Extract the [X, Y] coordinate from the center of the cell holding the provided text.  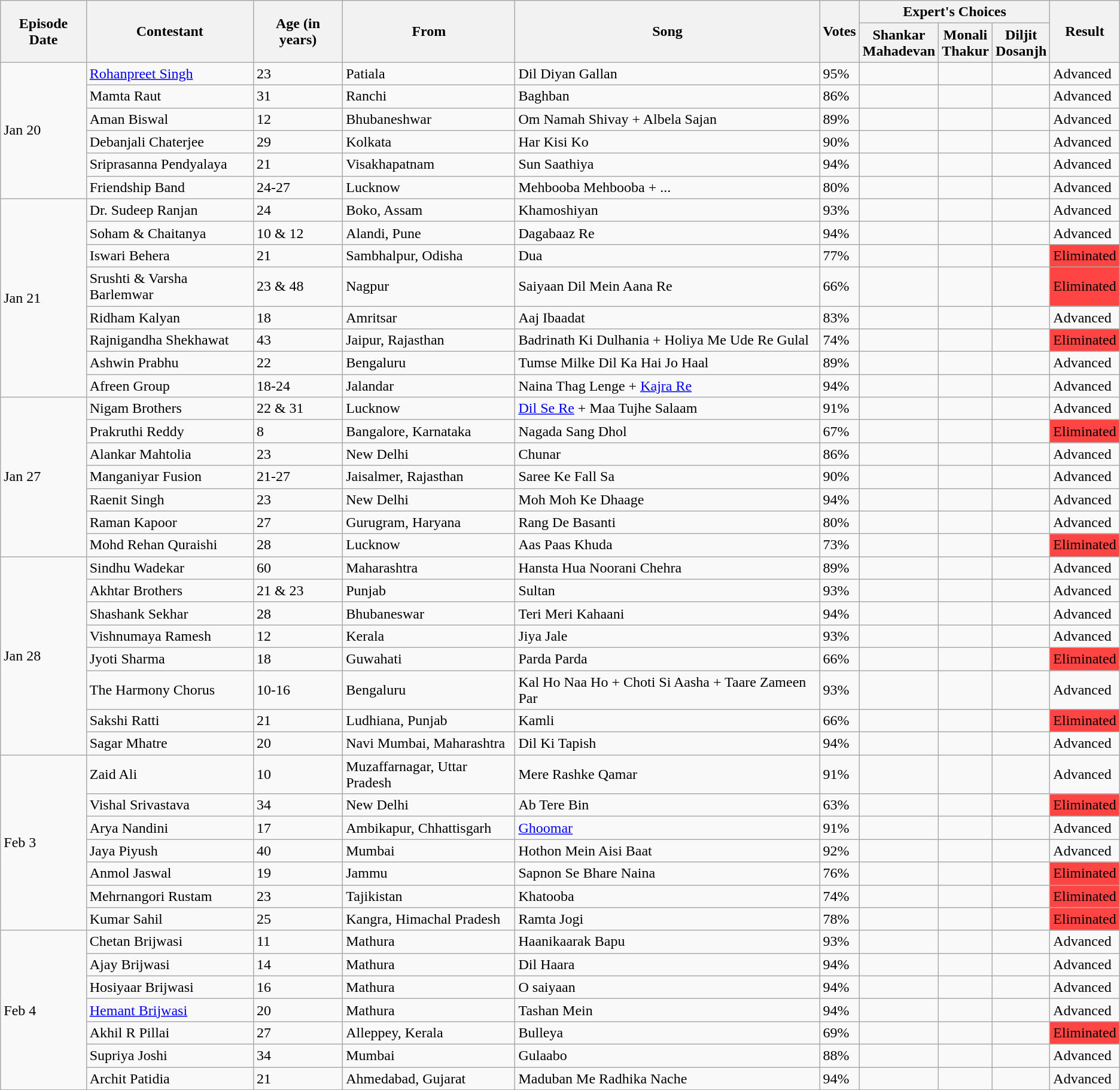
Jaipur, Rajasthan [429, 340]
Soham & Chaitanya [170, 233]
Om Namah Shivay + Albela Sajan [668, 119]
Iswari Behera [170, 255]
Anmol Jaswal [170, 873]
Nagada Sang Dhol [668, 431]
Hothon Mein Aisi Baat [668, 851]
Feb 3 [43, 842]
Dil Diyan Gallan [668, 74]
Muzaffarnagar, Uttar Pradesh [429, 774]
Supriya Joshi [170, 1055]
Srushti & Varsha Barlemwar [170, 286]
Punjab [429, 590]
Dr. Sudeep Ranjan [170, 210]
Vishnumaya Ramesh [170, 636]
Jiya Jale [668, 636]
Archit Patidia [170, 1079]
Debanjali Chaterjee [170, 142]
Bhubaneswar [429, 613]
Rang De Basanti [668, 522]
Sriprasanna Pendyalaya [170, 165]
Haanikaarak Bapu [668, 942]
Jaisalmer, Rajasthan [429, 477]
11 [298, 942]
Dil Haara [668, 964]
Jammu [429, 873]
Gurugram, Haryana [429, 522]
Nagpur [429, 286]
22 [298, 363]
78% [839, 919]
Votes [839, 31]
Sultan [668, 590]
24 [298, 210]
Kal Ho Naa Ho + Choti Si Aasha + Taare Zameen Par [668, 689]
Nigam Brothers [170, 409]
Guwahati [429, 659]
63% [839, 805]
Chunar [668, 454]
Mehrnangori Rustam [170, 896]
25 [298, 919]
Friendship Band [170, 187]
Teri Meri Kahaani [668, 613]
Har Kisi Ko [668, 142]
Mehbooba Mehbooba + ... [668, 187]
17 [298, 828]
Rajnigandha Shekhawat [170, 340]
Parda Parda [668, 659]
Sambhalpur, Odisha [429, 255]
Episode Date [43, 31]
MonaliThakur [966, 43]
Kerala [429, 636]
22 & 31 [298, 409]
Sun Saathiya [668, 165]
Kangra, Himachal Pradesh [429, 919]
43 [298, 340]
Dil Se Re + Maa Tujhe Salaam [668, 409]
67% [839, 431]
Mamta Raut [170, 96]
40 [298, 851]
Zaid Ali [170, 774]
Dua [668, 255]
77% [839, 255]
Tumse Milke Dil Ka Hai Jo Haal [668, 363]
Ahmedabad, Gujarat [429, 1079]
Patiala [429, 74]
Hansta Hua Noorani Chehra [668, 568]
Tajikistan [429, 896]
Hemant Brijwasi [170, 1010]
Expert's Choices [955, 12]
88% [839, 1055]
Afreen Group [170, 386]
Badrinath Ki Dulhania + Holiya Me Ude Re Gulal [668, 340]
Chetan Brijwasi [170, 942]
69% [839, 1033]
DiljitDosanjh [1021, 43]
Dagabaaz Re [668, 233]
Ridham Kalyan [170, 318]
Navi Mumbai, Maharashtra [429, 744]
Hosiyaar Brijwasi [170, 987]
Jan 20 [43, 130]
Jaya Piyush [170, 851]
19 [298, 873]
Moh Moh Ke Dhaage [668, 500]
29 [298, 142]
Kamli [668, 721]
Alankar Mahtolia [170, 454]
Ab Tere Bin [668, 805]
Jan 28 [43, 656]
31 [298, 96]
10 [298, 774]
Prakruthi Reddy [170, 431]
From [429, 31]
Jalandar [429, 386]
Bhubaneshwar [429, 119]
Alandi, Pune [429, 233]
Ranchi [429, 96]
Tashan Mein [668, 1010]
8 [298, 431]
Naina Thag Lenge + Kajra Re [668, 386]
Alleppey, Kerala [429, 1033]
Gulaabo [668, 1055]
Saree Ke Fall Sa [668, 477]
The Harmony Chorus [170, 689]
60 [298, 568]
Akhtar Brothers [170, 590]
Kolkata [429, 142]
Bulleya [668, 1033]
Aman Biswal [170, 119]
Ramta Jogi [668, 919]
Feb 4 [43, 1010]
73% [839, 545]
Vishal Srivastava [170, 805]
Saiyaan Dil Mein Aana Re [668, 286]
Akhil R Pillai [170, 1033]
Kumar Sahil [170, 919]
83% [839, 318]
Jan 21 [43, 298]
18-24 [298, 386]
14 [298, 964]
21 & 23 [298, 590]
Baghban [668, 96]
Age (in years) [298, 31]
16 [298, 987]
Rohanpreet Singh [170, 74]
Ambikapur, Chhattisgarh [429, 828]
Result [1085, 31]
Khamoshiyan [668, 210]
95% [839, 74]
Sindhu Wadekar [170, 568]
10-16 [298, 689]
Jyoti Sharma [170, 659]
Aas Paas Khuda [668, 545]
Ludhiana, Punjab [429, 721]
Ashwin Prabhu [170, 363]
Boko, Assam [429, 210]
24-27 [298, 187]
Khatooba [668, 896]
Raman Kapoor [170, 522]
Dil Ki Tapish [668, 744]
Song [668, 31]
Ajay Brijwasi [170, 964]
10 & 12 [298, 233]
Sakshi Ratti [170, 721]
Sapnon Se Bhare Naina [668, 873]
Jan 27 [43, 477]
Bangalore, Karnataka [429, 431]
Maduban Me Radhika Nache [668, 1079]
Ghoomar [668, 828]
ShankarMahadevan [899, 43]
Manganiyar Fusion [170, 477]
23 & 48 [298, 286]
Shashank Sekhar [170, 613]
21-27 [298, 477]
Sagar Mhatre [170, 744]
Mohd Rehan Quraishi [170, 545]
Amritsar [429, 318]
92% [839, 851]
76% [839, 873]
Raenit Singh [170, 500]
Visakhapatnam [429, 165]
O saiyaan [668, 987]
Maharashtra [429, 568]
Contestant [170, 31]
Arya Nandini [170, 828]
Aaj Ibaadat [668, 318]
Mere Rashke Qamar [668, 774]
